Capture the cell that displays the provided text and extract its [x, y] central coordinate. 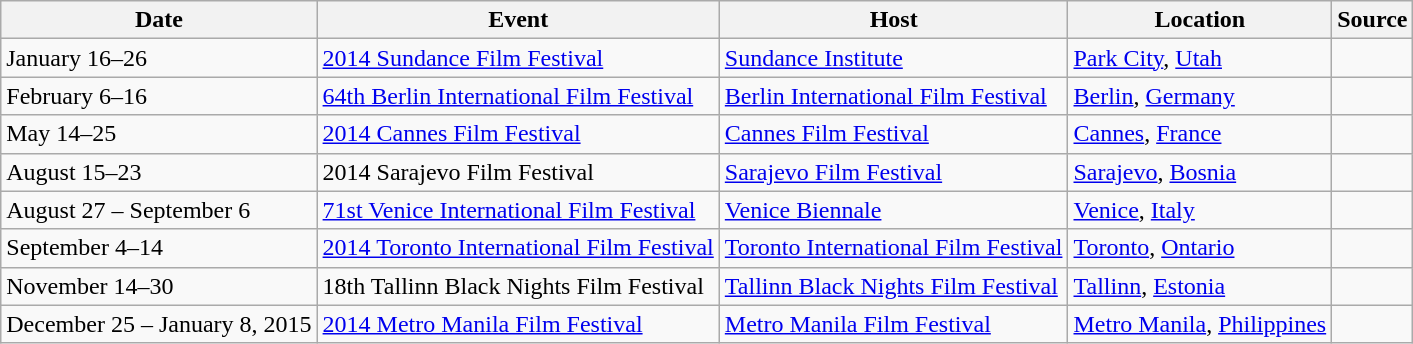
Berlin, Germany [1200, 96]
February 6–16 [159, 96]
Date [159, 20]
Cannes Film Festival [894, 134]
August 15–23 [159, 172]
Source [1372, 20]
2014 Sarajevo Film Festival [518, 172]
December 25 – January 8, 2015 [159, 324]
Sarajevo, Bosnia [1200, 172]
Berlin International Film Festival [894, 96]
71st Venice International Film Festival [518, 210]
August 27 – September 6 [159, 210]
2014 Metro Manila Film Festival [518, 324]
January 16–26 [159, 58]
Event [518, 20]
Toronto, Ontario [1200, 248]
2014 Sundance Film Festival [518, 58]
Park City, Utah [1200, 58]
18th Tallinn Black Nights Film Festival [518, 286]
Venice Biennale [894, 210]
2014 Toronto International Film Festival [518, 248]
Tallinn, Estonia [1200, 286]
Sundance Institute [894, 58]
Metro Manila, Philippines [1200, 324]
Metro Manila Film Festival [894, 324]
Sarajevo Film Festival [894, 172]
Venice, Italy [1200, 210]
September 4–14 [159, 248]
2014 Cannes Film Festival [518, 134]
Location [1200, 20]
November 14–30 [159, 286]
Toronto International Film Festival [894, 248]
Host [894, 20]
Tallinn Black Nights Film Festival [894, 286]
Cannes, France [1200, 134]
64th Berlin International Film Festival [518, 96]
May 14–25 [159, 134]
